Extract the [x, y] coordinate from the center of the cell holding the provided text.  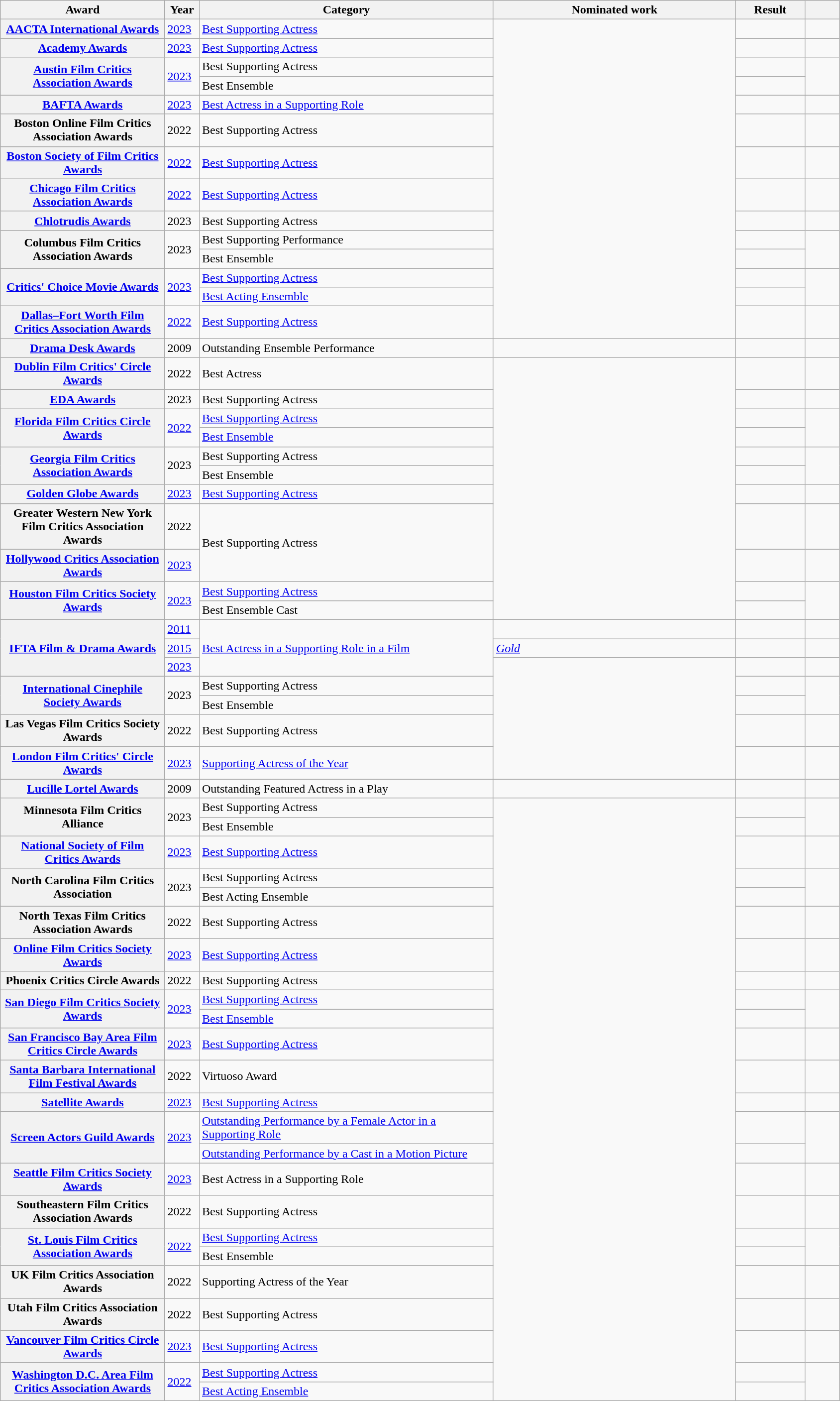
North Carolina Film Critics Association [83, 887]
Satellite Awards [83, 1102]
Minnesota Film Critics Alliance [83, 817]
BAFTA Awards [83, 105]
Utah Film Critics Association Awards [83, 1314]
Award [83, 10]
Gold [614, 648]
St. Louis Film Critics Association Awards [83, 1247]
Georgia Film Critics Association Awards [83, 466]
Virtuoso Award [346, 1076]
UK Film Critics Association Awards [83, 1282]
Phoenix Critics Circle Awards [83, 980]
Hollywood Critics Association Awards [83, 566]
Outstanding Performance by a Female Actor in a Supporting Role [346, 1128]
Outstanding Ensemble Performance [346, 348]
Las Vegas Film Critics Society Awards [83, 731]
Best Ensemble Cast [346, 610]
2011 [182, 629]
International Cinephile Society Awards [83, 696]
Year [182, 10]
Chicago Film Critics Association Awards [83, 195]
AACTA International Awards [83, 29]
National Society of Film Critics Awards [83, 852]
Houston Film Critics Society Awards [83, 600]
Best Actress [346, 373]
IFTA Film & Drama Awards [83, 648]
2015 [182, 648]
Nominated work [614, 10]
Screen Actors Guild Awards [83, 1137]
Boston Society of Film Critics Awards [83, 162]
Online Film Critics Society Awards [83, 955]
Critics' Choice Movie Awards [83, 287]
Columbus Film Critics Association Awards [83, 249]
Golden Globe Awards [83, 494]
San Diego Film Critics Society Awards [83, 1009]
Chlotrudis Awards [83, 221]
Boston Online Film Critics Association Awards [83, 130]
Lucille Lortel Awards [83, 789]
Vancouver Film Critics Circle Awards [83, 1346]
San Francisco Bay Area Film Critics Circle Awards [83, 1045]
Result [770, 10]
Dublin Film Critics' Circle Awards [83, 373]
Seattle Film Critics Society Awards [83, 1179]
Florida Film Critics Circle Awards [83, 428]
Drama Desk Awards [83, 348]
Best Supporting Performance [346, 239]
Austin Film Critics Association Awards [83, 76]
Best Actress in a Supporting Role in a Film [346, 648]
North Texas Film Critics Association Awards [83, 922]
Academy Awards [83, 48]
Greater Western New York Film Critics Association Awards [83, 526]
Dallas–Fort Worth Film Critics Association Awards [83, 323]
Outstanding Performance by a Cast in a Motion Picture [346, 1154]
Southeastern Film Critics Association Awards [83, 1212]
Category [346, 10]
Santa Barbara International Film Festival Awards [83, 1076]
Outstanding Featured Actress in a Play [346, 789]
Washington D.C. Area Film Critics Association Awards [83, 1382]
London Film Critics' Circle Awards [83, 763]
EDA Awards [83, 399]
